Output the [x, y] coordinate of the center of the cell containing the given text.  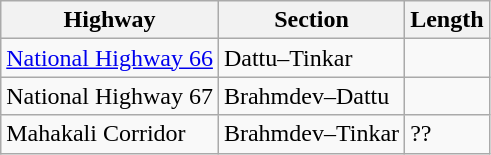
National Highway 67 [110, 96]
Brahmdev–Dattu [311, 96]
Dattu–Tinkar [311, 58]
Section [311, 20]
?? [447, 134]
Brahmdev–Tinkar [311, 134]
Length [447, 20]
National Highway 66 [110, 58]
Highway [110, 20]
Mahakali Corridor [110, 134]
